Determine the [X, Y] coordinate at the center of the cell enclosing the given text.  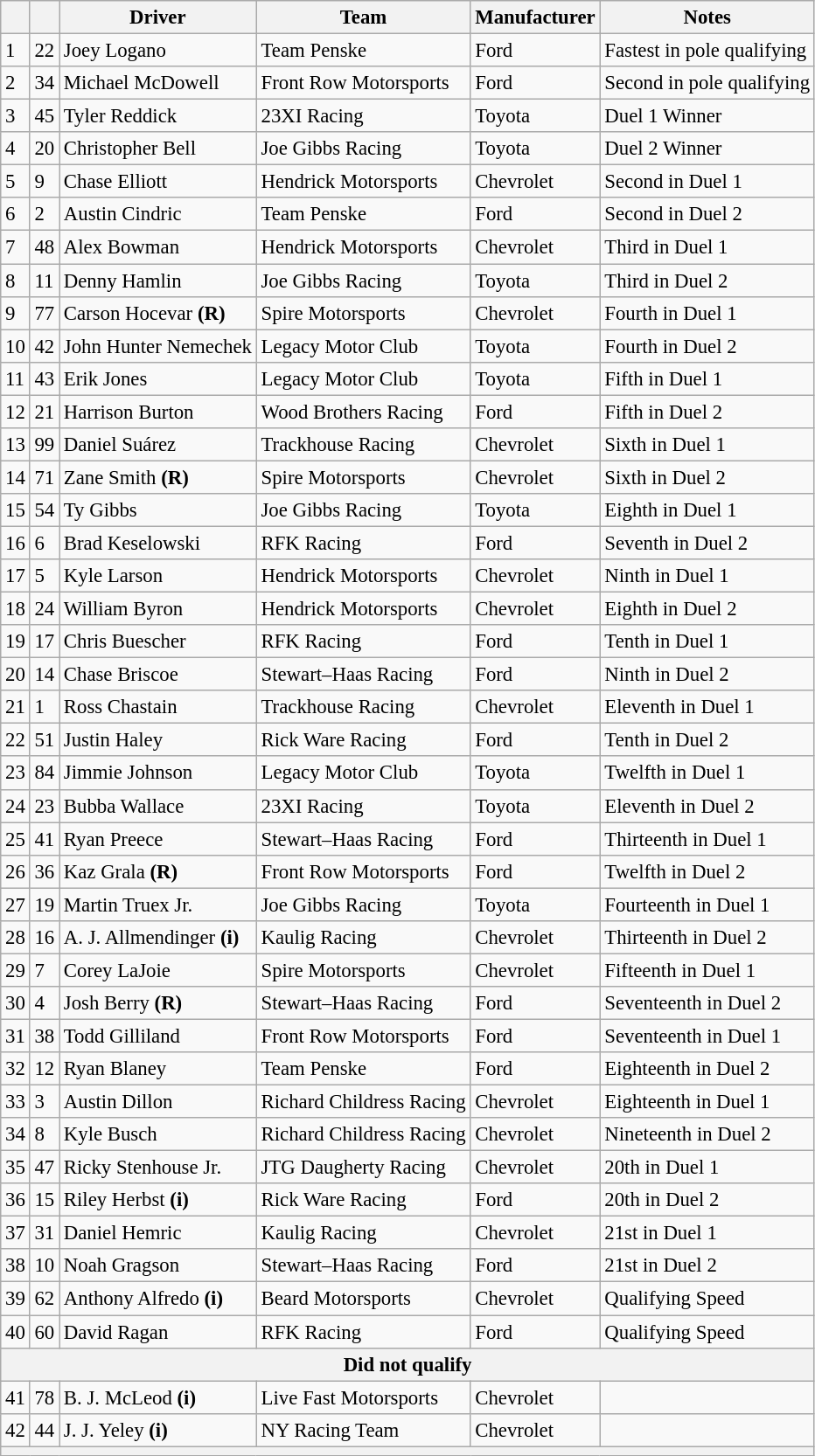
26 [16, 871]
Ty Gibbs [158, 510]
99 [44, 445]
37 [16, 1233]
Anthony Alfredo (i) [158, 1299]
Duel 1 Winner [707, 116]
Noah Gragson [158, 1266]
Kyle Larson [158, 576]
Eleventh in Duel 1 [707, 707]
77 [44, 313]
Jimmie Johnson [158, 773]
18 [16, 609]
Eleventh in Duel 2 [707, 806]
B. J. McLeod (i) [158, 1397]
Todd Gilliland [158, 1036]
44 [44, 1430]
J. J. Yeley (i) [158, 1430]
13 [16, 445]
Team [364, 17]
NY Racing Team [364, 1430]
Eighteenth in Duel 2 [707, 1069]
Third in Duel 1 [707, 247]
Joey Logano [158, 51]
Justin Haley [158, 740]
Michael McDowell [158, 83]
Notes [707, 17]
Beard Motorsports [364, 1299]
40 [16, 1332]
84 [44, 773]
Erik Jones [158, 378]
21st in Duel 2 [707, 1266]
Brad Keselowski [158, 543]
Seventh in Duel 2 [707, 543]
Martin Truex Jr. [158, 905]
Christopher Bell [158, 149]
Fifth in Duel 2 [707, 412]
54 [44, 510]
45 [44, 116]
Fourth in Duel 1 [707, 313]
Ryan Blaney [158, 1069]
Twelfth in Duel 2 [707, 871]
Daniel Suárez [158, 445]
Twelfth in Duel 1 [707, 773]
Second in pole qualifying [707, 83]
47 [44, 1168]
Zane Smith (R) [158, 477]
39 [16, 1299]
Ricky Stenhouse Jr. [158, 1168]
Corey LaJoie [158, 970]
A. J. Allmendinger (i) [158, 938]
Second in Duel 1 [707, 182]
21st in Duel 1 [707, 1233]
48 [44, 247]
Ryan Preece [158, 839]
43 [44, 378]
20th in Duel 2 [707, 1200]
Fifteenth in Duel 1 [707, 970]
Ninth in Duel 1 [707, 576]
32 [16, 1069]
Live Fast Motorsports [364, 1397]
51 [44, 740]
Manufacturer [535, 17]
William Byron [158, 609]
Thirteenth in Duel 1 [707, 839]
33 [16, 1102]
Kyle Busch [158, 1134]
Fifth in Duel 1 [707, 378]
Chris Buescher [158, 641]
Riley Herbst (i) [158, 1200]
Chase Elliott [158, 182]
25 [16, 839]
Ross Chastain [158, 707]
Driver [158, 17]
Third in Duel 2 [707, 281]
20th in Duel 1 [707, 1168]
Fourteenth in Duel 1 [707, 905]
Tyler Reddick [158, 116]
Wood Brothers Racing [364, 412]
78 [44, 1397]
Seventeenth in Duel 1 [707, 1036]
Austin Dillon [158, 1102]
28 [16, 938]
Fastest in pole qualifying [707, 51]
Kaz Grala (R) [158, 871]
Denny Hamlin [158, 281]
Tenth in Duel 2 [707, 740]
Duel 2 Winner [707, 149]
71 [44, 477]
David Ragan [158, 1332]
Harrison Burton [158, 412]
Josh Berry (R) [158, 1003]
62 [44, 1299]
Chase Briscoe [158, 675]
Thirteenth in Duel 2 [707, 938]
27 [16, 905]
Tenth in Duel 1 [707, 641]
John Hunter Nemechek [158, 346]
Fourth in Duel 2 [707, 346]
Ninth in Duel 2 [707, 675]
60 [44, 1332]
Eighth in Duel 2 [707, 609]
35 [16, 1168]
Austin Cindric [158, 214]
JTG Daugherty Racing [364, 1168]
Daniel Hemric [158, 1233]
30 [16, 1003]
Alex Bowman [158, 247]
Eighteenth in Duel 1 [707, 1102]
Sixth in Duel 2 [707, 477]
29 [16, 970]
Did not qualify [407, 1364]
Sixth in Duel 1 [707, 445]
Eighth in Duel 1 [707, 510]
Nineteenth in Duel 2 [707, 1134]
Bubba Wallace [158, 806]
Second in Duel 2 [707, 214]
Carson Hocevar (R) [158, 313]
Seventeenth in Duel 2 [707, 1003]
